Return the (x, y) coordinate for the center point of the cell that contains the specified text.  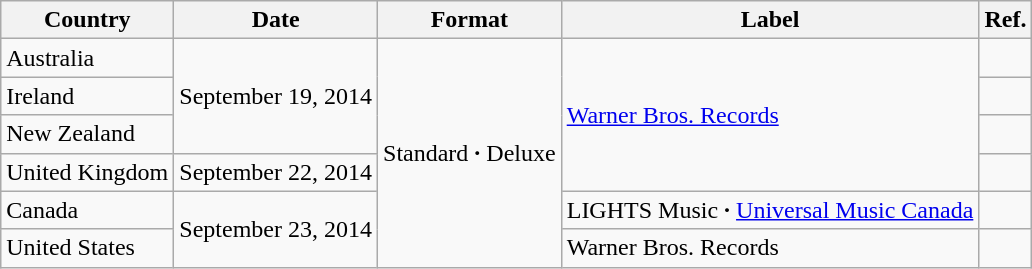
Ireland (88, 96)
United Kingdom (88, 172)
Australia (88, 58)
Country (88, 20)
Format (470, 20)
September 19, 2014 (276, 96)
Label (770, 20)
September 22, 2014 (276, 172)
Canada (88, 210)
Standard · Deluxe (470, 153)
New Zealand (88, 134)
Date (276, 20)
September 23, 2014 (276, 229)
LIGHTS Music · Universal Music Canada (770, 210)
Ref. (1006, 20)
United States (88, 248)
